Detect which cell encompasses the target text, then output its [x, y] center coordinate. 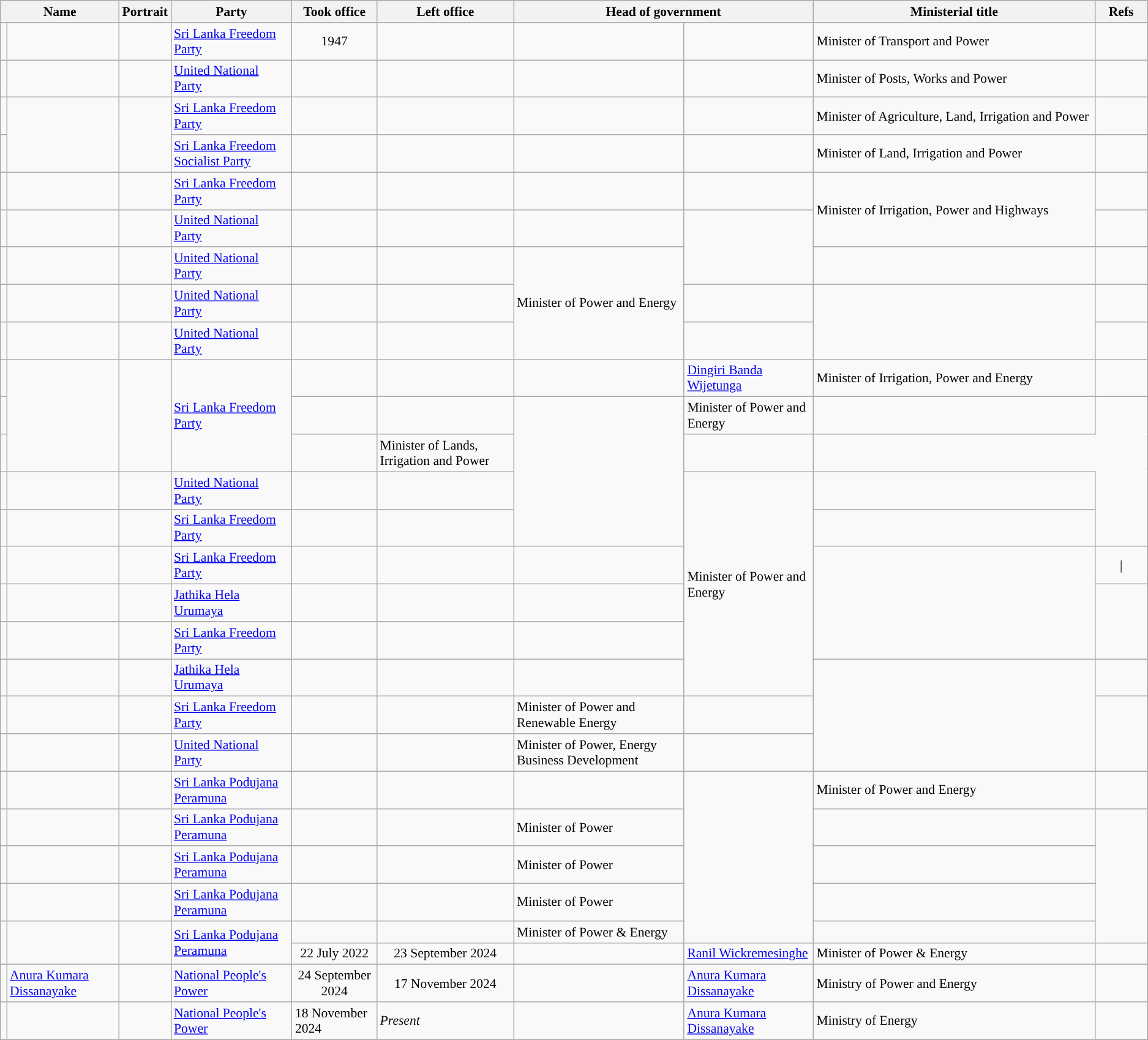
22 July 2022 [334, 954]
Ministry of Energy [954, 1020]
Minister of Irrigation, Power and Highways [954, 209]
Minister of Lands, Irrigation and Power [446, 453]
Minister of Agriculture, Land, Irrigation and Power [954, 116]
1947 [334, 42]
Sri Lanka Freedom Socialist Party [231, 153]
Party [231, 12]
Portrait [145, 12]
Minister of Power and Renewable Energy [599, 715]
18 November 2024 [334, 1020]
Minister of Posts, Works and Power [954, 78]
Ministerial title [954, 12]
Name [60, 12]
Present [446, 1020]
Minister of Transport and Power [954, 42]
23 September 2024 [446, 954]
Minister of Power, Energy Business Development [599, 752]
Minister of Irrigation, Power and Energy [954, 379]
Left office [446, 12]
Refs [1122, 12]
Minister of Land, Irrigation and Power [954, 153]
Head of government [664, 12]
17 November 2024 [446, 984]
Took office [334, 12]
24 September 2024 [334, 984]
Dingiri Banda Wijetunga [748, 379]
Ranil Wickremesinghe [748, 954]
Ministry of Power and Energy [954, 984]
| [1122, 566]
